From the cell containing the given text, extract its center point as [X, Y] coordinate. 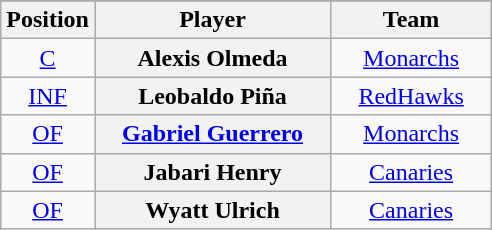
INF [48, 96]
Team [412, 20]
Wyatt Ulrich [212, 210]
Alexis Olmeda [212, 58]
Gabriel Guerrero [212, 134]
Position [48, 20]
Jabari Henry [212, 172]
RedHawks [412, 96]
Leobaldo Piña [212, 96]
Player [212, 20]
C [48, 58]
